Identify which cell holds the provided text, then report its [X, Y] central coordinate. 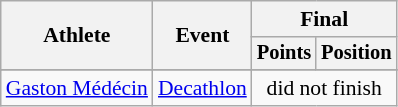
Decathlon [202, 88]
Points [284, 54]
Event [202, 36]
Gaston Médécin [77, 88]
Position [356, 54]
Final [324, 19]
Athlete [77, 36]
did not finish [324, 88]
